Capture the cell that displays the provided text and extract its [x, y] central coordinate. 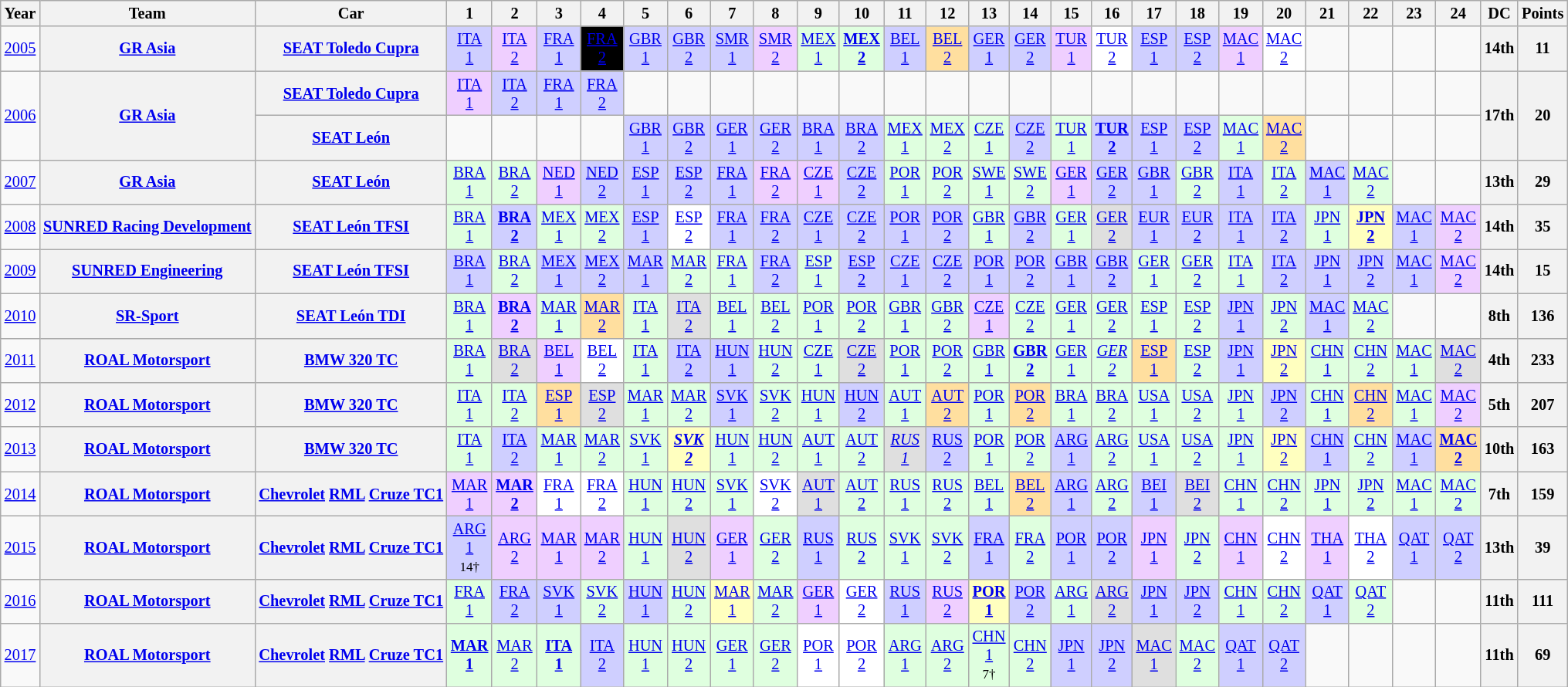
1 [469, 13]
39 [1543, 547]
2016 [20, 601]
29 [1543, 182]
2017 [20, 655]
2011 [20, 360]
NED2 [602, 182]
13 [990, 13]
159 [1543, 494]
SUNRED Engineering [147, 271]
4th [1499, 360]
207 [1543, 404]
BEI1 [1154, 494]
19 [1241, 13]
EUR1 [1154, 227]
2010 [20, 316]
Team [147, 13]
14 [1030, 13]
22 [1370, 13]
NED1 [559, 182]
SUNRED Racing Development [147, 227]
2009 [20, 271]
SR-Sport [147, 316]
69 [1543, 655]
CHN17† [990, 655]
Year [20, 13]
10 [862, 13]
2013 [20, 449]
7 [732, 13]
2 [514, 13]
THA1 [1327, 547]
2008 [20, 227]
8th [1499, 316]
2012 [20, 404]
9 [818, 13]
SWE2 [1030, 182]
7th [1499, 494]
233 [1543, 360]
2015 [20, 547]
111 [1543, 601]
SMR1 [732, 49]
Car [351, 13]
EUR2 [1197, 227]
3 [559, 13]
2014 [20, 494]
SMR2 [775, 49]
DC [1499, 13]
136 [1543, 316]
17th [1499, 116]
18 [1197, 13]
SWE1 [990, 182]
ARG114† [469, 547]
2007 [20, 182]
6 [689, 13]
12 [948, 13]
17 [1154, 13]
8 [775, 13]
10th [1499, 449]
16 [1112, 13]
163 [1543, 449]
5th [1499, 404]
BEI2 [1197, 494]
23 [1414, 13]
Points [1543, 13]
2005 [20, 49]
35 [1543, 227]
4 [602, 13]
5 [645, 13]
24 [1458, 13]
SEAT León TDI [351, 316]
THA2 [1370, 547]
2006 [20, 116]
21 [1327, 13]
